Capture the cell that displays the provided text and extract its (X, Y) central coordinate. 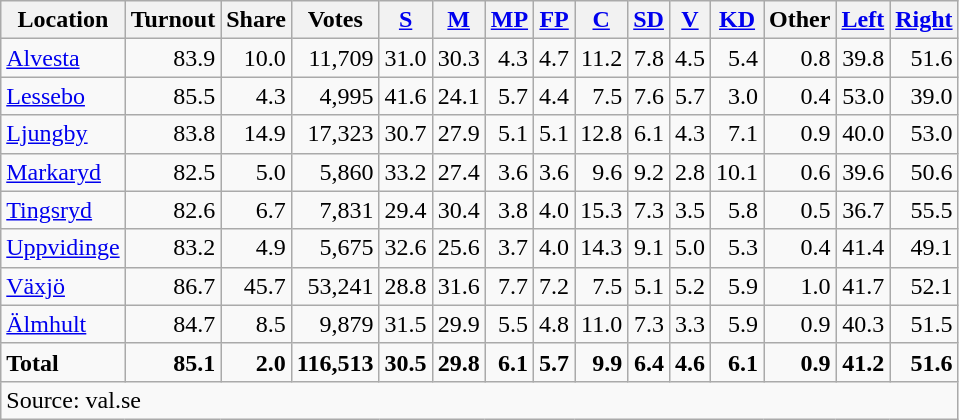
30.7 (406, 134)
25.6 (458, 248)
C (602, 20)
45.7 (256, 286)
0.8 (800, 58)
0.5 (800, 210)
Votes (335, 20)
9,879 (335, 324)
10.0 (256, 58)
39.8 (863, 58)
4.8 (554, 324)
Left (863, 20)
30.5 (406, 362)
4,995 (335, 96)
Ljungby (63, 134)
2.0 (256, 362)
5.5 (509, 324)
83.8 (173, 134)
11.0 (602, 324)
7.6 (649, 96)
36.7 (863, 210)
3.5 (690, 210)
5,675 (335, 248)
30.4 (458, 210)
51.5 (924, 324)
Other (800, 20)
29.4 (406, 210)
32.6 (406, 248)
S (406, 20)
Location (63, 20)
53,241 (335, 286)
Right (924, 20)
82.6 (173, 210)
7.2 (554, 286)
3.8 (509, 210)
41.2 (863, 362)
4.6 (690, 362)
33.2 (406, 172)
5.3 (738, 248)
2.8 (690, 172)
7.7 (509, 286)
9.1 (649, 248)
28.8 (406, 286)
31.5 (406, 324)
5.2 (690, 286)
15.3 (602, 210)
6.7 (256, 210)
Tingsryd (63, 210)
52.1 (924, 286)
7.8 (649, 58)
9.6 (602, 172)
30.3 (458, 58)
M (458, 20)
31.6 (458, 286)
Lessebo (63, 96)
41.6 (406, 96)
7.1 (738, 134)
55.5 (924, 210)
85.5 (173, 96)
SD (649, 20)
85.1 (173, 362)
24.1 (458, 96)
3.7 (509, 248)
86.7 (173, 286)
31.0 (406, 58)
82.5 (173, 172)
40.0 (863, 134)
Markaryd (63, 172)
V (690, 20)
5,860 (335, 172)
Växjö (63, 286)
4.7 (554, 58)
KD (738, 20)
4.5 (690, 58)
27.9 (458, 134)
40.3 (863, 324)
6.4 (649, 362)
8.5 (256, 324)
Share (256, 20)
83.2 (173, 248)
7,831 (335, 210)
4.9 (256, 248)
3.3 (690, 324)
Turnout (173, 20)
27.4 (458, 172)
84.7 (173, 324)
29.8 (458, 362)
83.9 (173, 58)
10.1 (738, 172)
FP (554, 20)
39.0 (924, 96)
49.1 (924, 248)
12.8 (602, 134)
11,709 (335, 58)
5.8 (738, 210)
17,323 (335, 134)
11.2 (602, 58)
50.6 (924, 172)
MP (509, 20)
39.6 (863, 172)
14.3 (602, 248)
Source: val.se (480, 400)
3.0 (738, 96)
Alvesta (63, 58)
5.4 (738, 58)
9.9 (602, 362)
Älmhult (63, 324)
9.2 (649, 172)
Uppvidinge (63, 248)
116,513 (335, 362)
41.7 (863, 286)
41.4 (863, 248)
14.9 (256, 134)
1.0 (800, 286)
0.6 (800, 172)
Total (63, 362)
29.9 (458, 324)
4.4 (554, 96)
